Identify which cell holds the provided text, then report its (x, y) central coordinate. 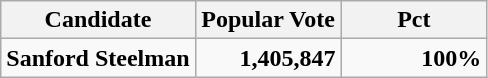
Pct (414, 20)
Candidate (98, 20)
100% (414, 58)
Sanford Steelman (98, 58)
1,405,847 (268, 58)
Popular Vote (268, 20)
